From the cell containing the given text, extract its center point as (x, y) coordinate. 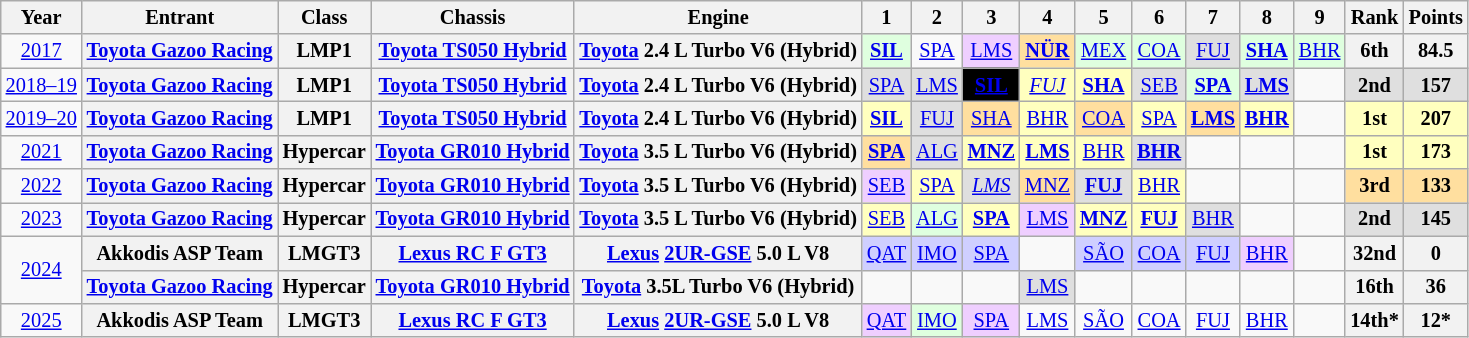
Points (1436, 17)
6 (1159, 17)
2019–20 (42, 118)
2023 (42, 219)
7 (1213, 17)
5 (1104, 17)
4 (1048, 17)
2021 (42, 152)
Entrant (180, 17)
16th (1374, 287)
207 (1436, 118)
9 (1320, 17)
32nd (1374, 253)
12* (1436, 320)
Toyota 3.5L Turbo V6 (Hybrid) (718, 287)
Rank (1374, 17)
NÜR (1048, 51)
145 (1436, 219)
MEX (1104, 51)
0 (1436, 253)
84.5 (1436, 51)
Year (42, 17)
157 (1436, 85)
2022 (42, 186)
3 (992, 17)
2 (937, 17)
8 (1267, 17)
Class (324, 17)
3rd (1374, 186)
133 (1436, 186)
1 (886, 17)
2024 (42, 270)
173 (1436, 152)
Engine (718, 17)
14th* (1374, 320)
6th (1374, 51)
2025 (42, 320)
36 (1436, 287)
Chassis (473, 17)
2018–19 (42, 85)
2017 (42, 51)
